Search for the cell housing the specified text and yield its (X, Y) center coordinate. 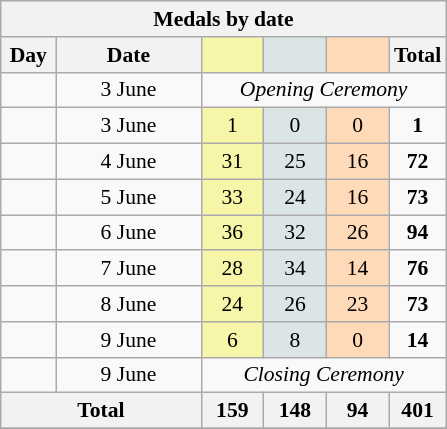
5 June (128, 197)
34 (296, 269)
4 June (128, 162)
36 (232, 233)
8 (296, 340)
148 (296, 411)
7 June (128, 269)
6 (232, 340)
Medals by date (224, 19)
23 (358, 304)
401 (418, 411)
Closing Ceremony (324, 375)
76 (418, 269)
33 (232, 197)
Day (28, 55)
28 (232, 269)
6 June (128, 233)
Date (128, 55)
32 (296, 233)
25 (296, 162)
72 (418, 162)
31 (232, 162)
159 (232, 411)
8 June (128, 304)
Opening Ceremony (324, 90)
